For the text-containing cell, return its midpoint in (x, y) coordinate format. 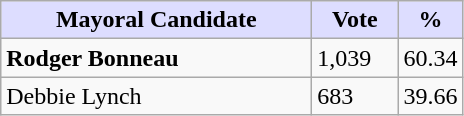
Vote (355, 20)
% (430, 20)
Debbie Lynch (156, 96)
60.34 (430, 58)
Mayoral Candidate (156, 20)
Rodger Bonneau (156, 58)
683 (355, 96)
39.66 (430, 96)
1,039 (355, 58)
